Provide the (X, Y) coordinate of the cell's center where the given text is located.  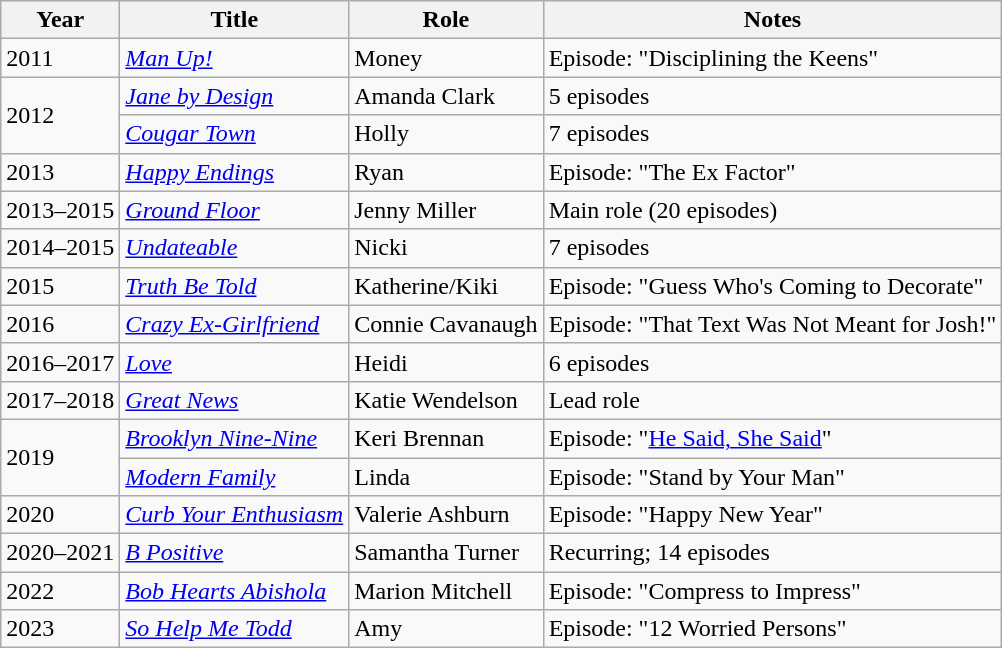
Episode: "12 Worried Persons" (772, 629)
Episode: "He Said, She Said" (772, 438)
2017–2018 (60, 400)
Crazy Ex-Girlfriend (234, 324)
Brooklyn Nine-Nine (234, 438)
Love (234, 362)
2020 (60, 515)
6 episodes (772, 362)
Holly (446, 134)
B Positive (234, 553)
Keri Brennan (446, 438)
Lead role (772, 400)
Ryan (446, 172)
2011 (60, 58)
Role (446, 20)
2019 (60, 457)
Linda (446, 477)
Recurring; 14 episodes (772, 553)
Notes (772, 20)
Happy Endings (234, 172)
2013 (60, 172)
Modern Family (234, 477)
Year (60, 20)
Episode: "The Ex Factor" (772, 172)
Undateable (234, 248)
Nicki (446, 248)
Episode: "Disciplining the Keens" (772, 58)
Title (234, 20)
Truth Be Told (234, 286)
Episode: "Compress to Impress" (772, 591)
Episode: "Guess Who's Coming to Decorate" (772, 286)
2012 (60, 115)
Amanda Clark (446, 96)
So Help Me Todd (234, 629)
2023 (60, 629)
Katherine/Kiki (446, 286)
Samantha Turner (446, 553)
2013–2015 (60, 210)
2022 (60, 591)
Cougar Town (234, 134)
Episode: "That Text Was Not Meant for Josh!" (772, 324)
2016 (60, 324)
Jenny Miller (446, 210)
Ground Floor (234, 210)
Episode: "Stand by Your Man" (772, 477)
Curb Your Enthusiasm (234, 515)
Money (446, 58)
Heidi (446, 362)
Episode: "Happy New Year" (772, 515)
Amy (446, 629)
Man Up! (234, 58)
Katie Wendelson (446, 400)
2016–2017 (60, 362)
2014–2015 (60, 248)
2020–2021 (60, 553)
5 episodes (772, 96)
Main role (20 episodes) (772, 210)
Connie Cavanaugh (446, 324)
Great News (234, 400)
Marion Mitchell (446, 591)
Jane by Design (234, 96)
Bob Hearts Abishola (234, 591)
Valerie Ashburn (446, 515)
2015 (60, 286)
